From the cell containing the given text, extract its center point as [X, Y] coordinate. 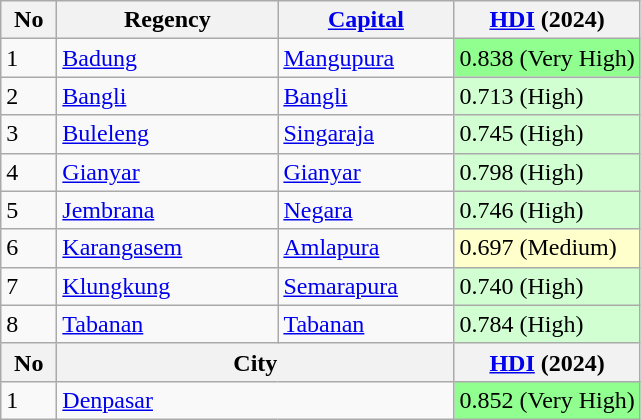
0.784 (High) [547, 324]
3 [29, 134]
0.852 (Very High) [547, 400]
Buleleng [168, 134]
0.798 (High) [547, 172]
Badung [168, 58]
Amlapura [366, 248]
7 [29, 286]
Mangupura [366, 58]
0.745 (High) [547, 134]
0.713 (High) [547, 96]
Capital [366, 20]
Karangasem [168, 248]
Singaraja [366, 134]
5 [29, 210]
City [256, 362]
Klungkung [168, 286]
0.697 (Medium) [547, 248]
2 [29, 96]
0.838 (Very High) [547, 58]
4 [29, 172]
0.740 (High) [547, 286]
8 [29, 324]
Jembrana [168, 210]
Denpasar [256, 400]
0.746 (High) [547, 210]
Regency [168, 20]
6 [29, 248]
Negara [366, 210]
Semarapura [366, 286]
